Determine the [x, y] coordinate at the center of the cell enclosing the given text.  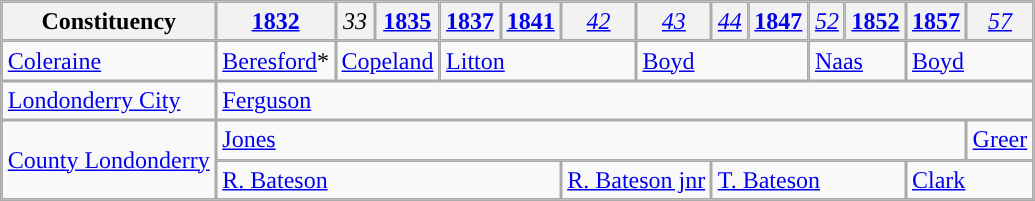
42 [598, 22]
1835 [408, 22]
1852 [876, 22]
Londonderry City [110, 101]
County Londonderry [110, 160]
44 [730, 22]
Clark [970, 180]
52 [828, 22]
1837 [470, 22]
R. Bateson [388, 180]
Greer [1000, 140]
Beresford* [276, 61]
43 [674, 22]
1847 [778, 22]
R. Bateson jnr [636, 180]
Naas [858, 61]
1857 [936, 22]
57 [1000, 22]
Coleraine [110, 61]
T. Bateson [808, 180]
1832 [276, 22]
Constituency [110, 22]
1841 [530, 22]
Litton [538, 61]
Jones [591, 140]
Copeland [388, 61]
Ferguson [624, 101]
33 [354, 22]
